Scan for the cell matching the given text and deliver its (X, Y) coordinate at center. 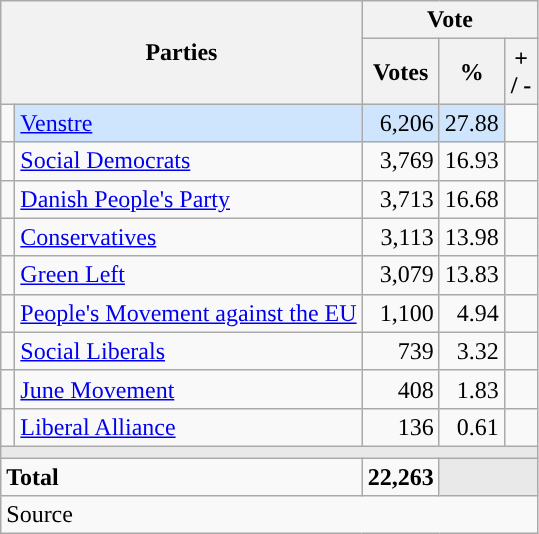
Total (182, 477)
Source (270, 515)
Votes (400, 72)
0.61 (472, 427)
13.83 (472, 275)
16.68 (472, 199)
Social Liberals (188, 351)
3,079 (400, 275)
Conservatives (188, 237)
Vote (450, 20)
Green Left (188, 275)
Liberal Alliance (188, 427)
3,713 (400, 199)
3.32 (472, 351)
4.94 (472, 313)
Social Democrats (188, 161)
% (472, 72)
22,263 (400, 477)
27.88 (472, 123)
+ / - (521, 72)
1,100 (400, 313)
1.83 (472, 389)
6,206 (400, 123)
Parties (182, 52)
Venstre (188, 123)
June Movement (188, 389)
739 (400, 351)
People's Movement against the EU (188, 313)
136 (400, 427)
Danish People's Party (188, 199)
408 (400, 389)
3,113 (400, 237)
16.93 (472, 161)
13.98 (472, 237)
3,769 (400, 161)
